Identify which cell holds the provided text, then report its (X, Y) central coordinate. 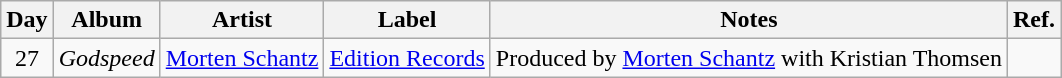
Notes (748, 20)
Godspeed (106, 58)
Label (407, 20)
Morten Schantz (242, 58)
Edition Records (407, 58)
Day (27, 20)
27 (27, 58)
Ref. (1034, 20)
Album (106, 20)
Produced by Morten Schantz with Kristian Thomsen (748, 58)
Artist (242, 20)
